Pinpoint the cell where the given text exists, returning its [x, y] midpoint coordinate. 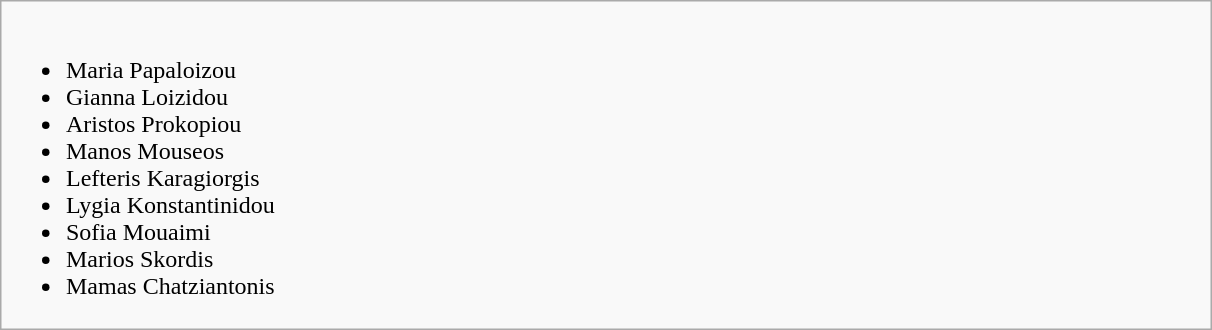
Maria PapaloizouGianna LoizidouAristos ProkopiouManos MouseosLefteris KaragiorgisLygia KonstantinidouSofia MouaimiMarios SkordisMamas Chatziantonis [606, 166]
